Locate the cell with the specified text and output its [X, Y] center coordinate. 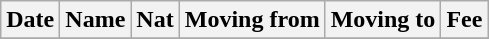
Moving from [252, 20]
Moving to [383, 20]
Fee [464, 20]
Name [96, 20]
Nat [155, 20]
Date [30, 20]
